For the text-containing cell, return its midpoint in (X, Y) coordinate format. 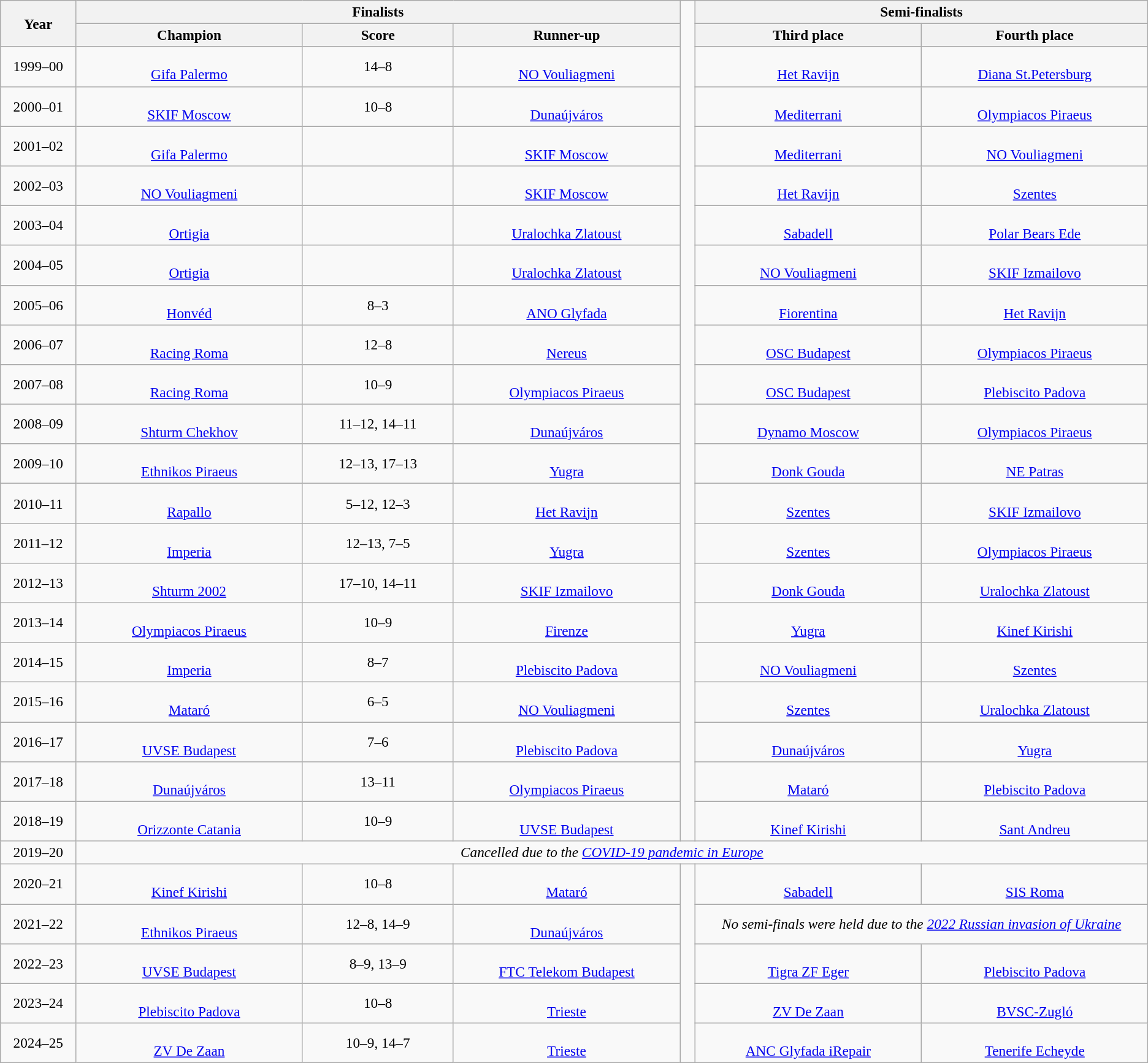
ANC Glyfada iRepair (808, 1042)
2000–01 (38, 107)
Dynamo Moscow (808, 424)
11–12, 14–11 (378, 424)
2022–23 (38, 964)
2012–13 (38, 582)
10–9, 14–7 (378, 1042)
2015–16 (38, 701)
2013–14 (38, 623)
Shturm Chekhov (189, 424)
2019–20 (38, 852)
Honvéd (189, 305)
2024–25 (38, 1042)
2008–09 (38, 424)
17–10, 14–11 (378, 582)
2017–18 (38, 781)
No semi-finals were held due to the 2022 Russian invasion of Ukraine (921, 923)
Diana St.Petersburg (1035, 66)
2010–11 (38, 503)
Fourth place (1035, 35)
2003–04 (38, 226)
Tenerife Echeyde (1035, 1042)
2001–02 (38, 146)
Rapallo (189, 503)
2020–21 (38, 884)
12–8 (378, 345)
Fiorentina (808, 305)
SIS Roma (1035, 884)
8–3 (378, 305)
Polar Bears Ede (1035, 226)
2014–15 (38, 662)
BVSC-Zugló (1035, 1003)
Cancelled due to the COVID-19 pandemic in Europe (612, 852)
Champion (189, 35)
2009–10 (38, 463)
2002–03 (38, 185)
Sant Andreu (1035, 821)
Score (378, 35)
FTC Telekom Budapest (567, 964)
2006–07 (38, 345)
2007–08 (38, 384)
2016–17 (38, 742)
1999–00 (38, 66)
12–13, 7–5 (378, 543)
Third place (808, 35)
Shturm 2002 (189, 582)
Orizzonte Catania (189, 821)
Firenze (567, 623)
Finalists (378, 12)
5–12, 12–3 (378, 503)
Tigra ZF Eger (808, 964)
Semi-finalists (921, 12)
12–8, 14–9 (378, 923)
Year (38, 23)
2005–06 (38, 305)
14–8 (378, 66)
12–13, 17–13 (378, 463)
Runner-up (567, 35)
8–7 (378, 662)
NE Patras (1035, 463)
2011–12 (38, 543)
2018–19 (38, 821)
Nereus (567, 345)
6–5 (378, 701)
ANO Glyfada (567, 305)
2004–05 (38, 265)
13–11 (378, 781)
8–9, 13–9 (378, 964)
7–6 (378, 742)
2021–22 (38, 923)
2023–24 (38, 1003)
